Scan for the cell matching the given text and deliver its (X, Y) coordinate at center. 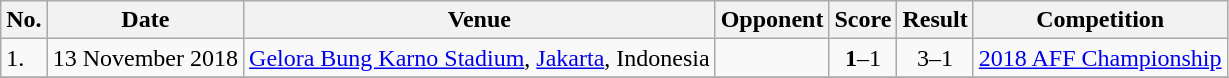
1. (24, 58)
Opponent (772, 20)
Date (145, 20)
2018 AFF Championship (1100, 58)
No. (24, 20)
Result (935, 20)
3–1 (935, 58)
Gelora Bung Karno Stadium, Jakarta, Indonesia (480, 58)
Competition (1100, 20)
13 November 2018 (145, 58)
Score (863, 20)
1–1 (863, 58)
Venue (480, 20)
